Return [X, Y] of the center of cell containing provided text 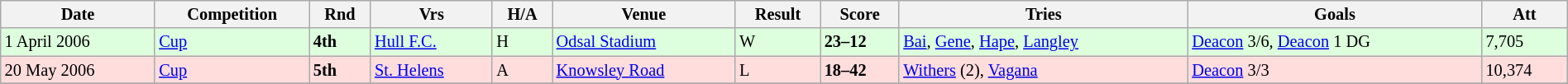
18–42 [860, 70]
20 May 2006 [78, 70]
Deacon 3/6, Deacon 1 DG [1335, 42]
A [522, 70]
Tries [1044, 14]
Withers (2), Vagana [1044, 70]
Odsal Stadium [643, 42]
Hull F.C. [432, 42]
23–12 [860, 42]
Result [777, 14]
Rnd [340, 14]
Goals [1335, 14]
Venue [643, 14]
Competition [232, 14]
Bai, Gene, Hape, Langley [1044, 42]
Knowsley Road [643, 70]
5th [340, 70]
L [777, 70]
Score [860, 14]
4th [340, 42]
7,705 [1525, 42]
H [522, 42]
1 April 2006 [78, 42]
Deacon 3/3 [1335, 70]
Vrs [432, 14]
Date [78, 14]
H/A [522, 14]
St. Helens [432, 70]
Att [1525, 14]
10,374 [1525, 70]
W [777, 42]
